Detect which cell encompasses the target text, then output its (x, y) center coordinate. 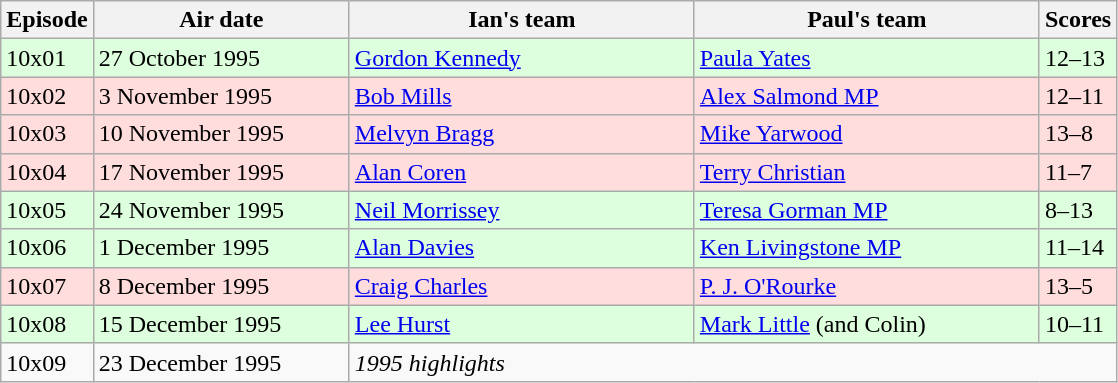
12–11 (1078, 96)
24 November 1995 (221, 210)
13–8 (1078, 134)
Lee Hurst (522, 324)
Melvyn Bragg (522, 134)
10x07 (47, 286)
Ian's team (522, 20)
Air date (221, 20)
8–13 (1078, 210)
10x03 (47, 134)
10–11 (1078, 324)
Alan Davies (522, 248)
10x06 (47, 248)
Terry Christian (866, 172)
10x05 (47, 210)
Bob Mills (522, 96)
Paula Yates (866, 58)
10x01 (47, 58)
Scores (1078, 20)
12–13 (1078, 58)
10x09 (47, 362)
P. J. O'Rourke (866, 286)
11–7 (1078, 172)
Teresa Gorman MP (866, 210)
15 December 1995 (221, 324)
10 November 1995 (221, 134)
11–14 (1078, 248)
Alex Salmond MP (866, 96)
10x02 (47, 96)
Episode (47, 20)
Alan Coren (522, 172)
23 December 1995 (221, 362)
27 October 1995 (221, 58)
Mike Yarwood (866, 134)
13–5 (1078, 286)
3 November 1995 (221, 96)
1 December 1995 (221, 248)
Neil Morrissey (522, 210)
17 November 1995 (221, 172)
Mark Little (and Colin) (866, 324)
Craig Charles (522, 286)
Gordon Kennedy (522, 58)
10x04 (47, 172)
1995 highlights (732, 362)
8 December 1995 (221, 286)
Paul's team (866, 20)
10x08 (47, 324)
Ken Livingstone MP (866, 248)
